Find where the given text appears and provide that cell's center as [x, y] coordinate. 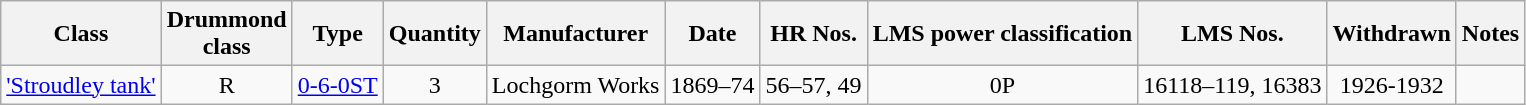
16118–119, 16383 [1232, 85]
56–57, 49 [814, 85]
Date [712, 34]
R [226, 85]
0P [1002, 85]
Notes [1490, 34]
Manufacturer [576, 34]
Quantity [434, 34]
HR Nos. [814, 34]
'Stroudley tank' [81, 85]
Withdrawn [1392, 34]
0-6-0ST [338, 85]
LMS power classification [1002, 34]
Drummondclass [226, 34]
1869–74 [712, 85]
1926-1932 [1392, 85]
3 [434, 85]
Class [81, 34]
Type [338, 34]
Lochgorm Works [576, 85]
LMS Nos. [1232, 34]
